Capture the cell that displays the provided text and extract its (X, Y) central coordinate. 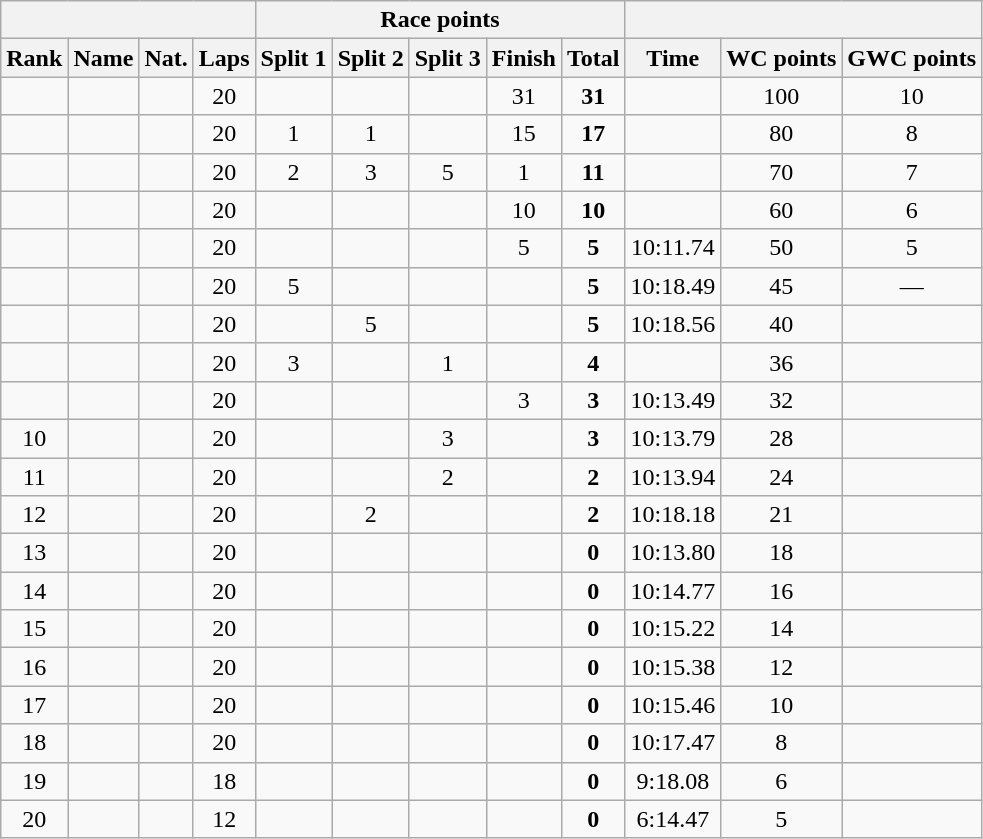
Race points (440, 20)
4 (593, 362)
Time (673, 58)
100 (782, 96)
GWC points (912, 58)
10:15.38 (673, 667)
Laps (224, 58)
Nat. (166, 58)
Split 3 (448, 58)
10:13.79 (673, 438)
50 (782, 248)
45 (782, 286)
10:13.80 (673, 553)
21 (782, 515)
Total (593, 58)
10:18.56 (673, 324)
9:18.08 (673, 781)
6:14.47 (673, 819)
10:13.49 (673, 400)
Rank (34, 58)
40 (782, 324)
— (912, 286)
7 (912, 172)
10:15.46 (673, 705)
24 (782, 477)
Split 1 (294, 58)
WC points (782, 58)
28 (782, 438)
Split 2 (370, 58)
10:13.94 (673, 477)
10:17.47 (673, 743)
10:11.74 (673, 248)
Name (104, 58)
10:18.18 (673, 515)
36 (782, 362)
70 (782, 172)
19 (34, 781)
32 (782, 400)
80 (782, 134)
Finish (524, 58)
10:14.77 (673, 591)
10:18.49 (673, 286)
60 (782, 210)
10:15.22 (673, 629)
13 (34, 553)
